Detect which cell encompasses the target text, then output its [x, y] center coordinate. 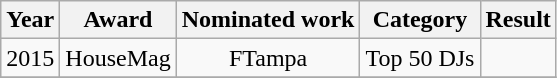
Nominated work [268, 20]
Award [118, 20]
Category [420, 20]
Year [30, 20]
Result [518, 20]
Top 50 DJs [420, 58]
FTampa [268, 58]
2015 [30, 58]
HouseMag [118, 58]
